For the text-containing cell, return its midpoint in (X, Y) coordinate format. 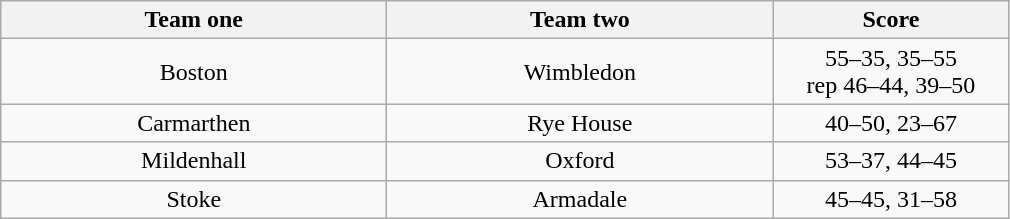
Stoke (194, 199)
Team one (194, 20)
55–35, 35–55rep 46–44, 39–50 (891, 72)
40–50, 23–67 (891, 123)
Score (891, 20)
45–45, 31–58 (891, 199)
Armadale (580, 199)
Oxford (580, 161)
Team two (580, 20)
Mildenhall (194, 161)
Wimbledon (580, 72)
Carmarthen (194, 123)
53–37, 44–45 (891, 161)
Rye House (580, 123)
Boston (194, 72)
